Provide the [x, y] coordinate of the cell's center where the given text is located.  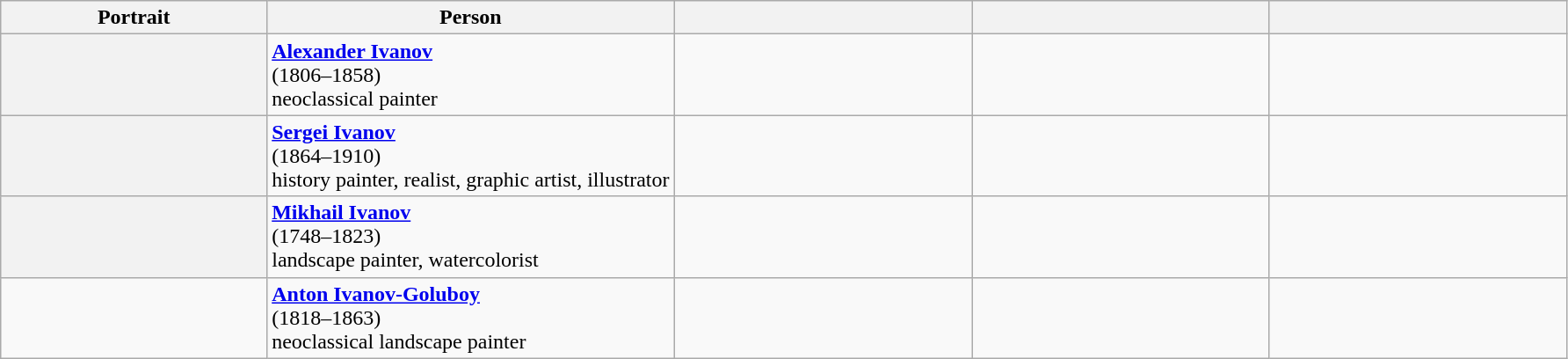
Sergei Ivanov(1864–1910)history painter, realist, graphic artist, illustrator [471, 156]
Anton Ivanov-Goluboy (1818–1863)neoclassical landscape painter [471, 318]
Mikhail Ivanov(1748–1823)landscape painter, watercolorist [471, 237]
Portrait [134, 18]
Person [471, 18]
Alexander Ivanov(1806–1858)neoclassical painter [471, 75]
